Scan for the cell matching the given text and deliver its [X, Y] coordinate at center. 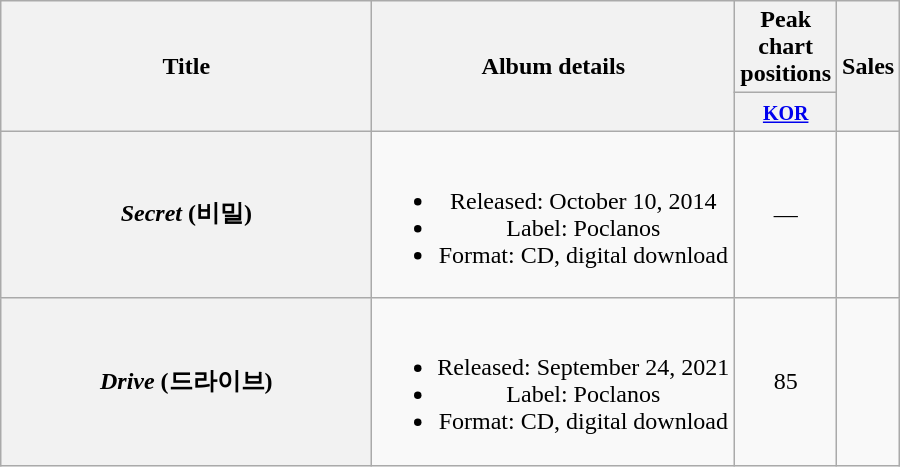
Drive (드라이브) [186, 382]
KOR [786, 112]
Released: September 24, 2021Label: PoclanosFormat: CD, digital download [554, 382]
— [786, 214]
Released: October 10, 2014Label: PoclanosFormat: CD, digital download [554, 214]
85 [786, 382]
Secret (비밀) [186, 214]
Peak chart positions [786, 47]
Title [186, 66]
Album details [554, 66]
Sales [868, 66]
